Find where the given text appears and provide that cell's center as [x, y] coordinate. 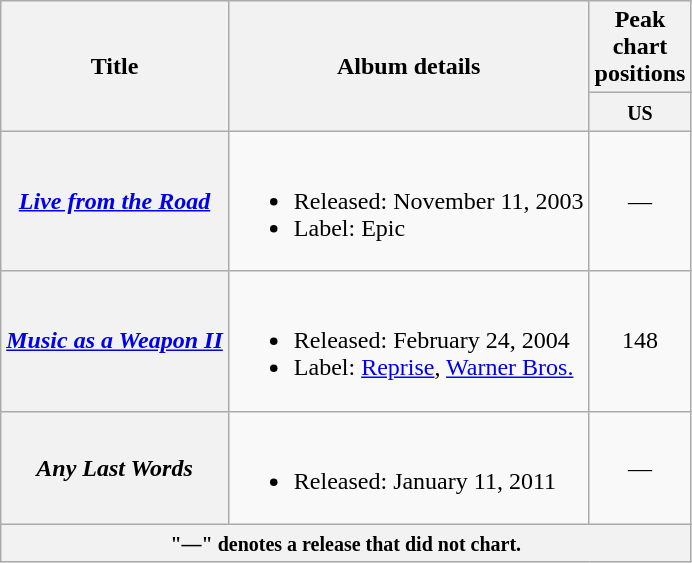
US [640, 112]
Title [115, 66]
Released: November 11, 2003Label: Epic [408, 201]
Live from the Road [115, 201]
Released: January 11, 2011 [408, 468]
Album details [408, 66]
Any Last Words [115, 468]
"—" denotes a release that did not chart. [346, 543]
Peak chart positions [640, 47]
Music as a Weapon II [115, 341]
148 [640, 341]
Released: February 24, 2004Label: Reprise, Warner Bros. [408, 341]
